From the cell containing the given text, extract its center point as [x, y] coordinate. 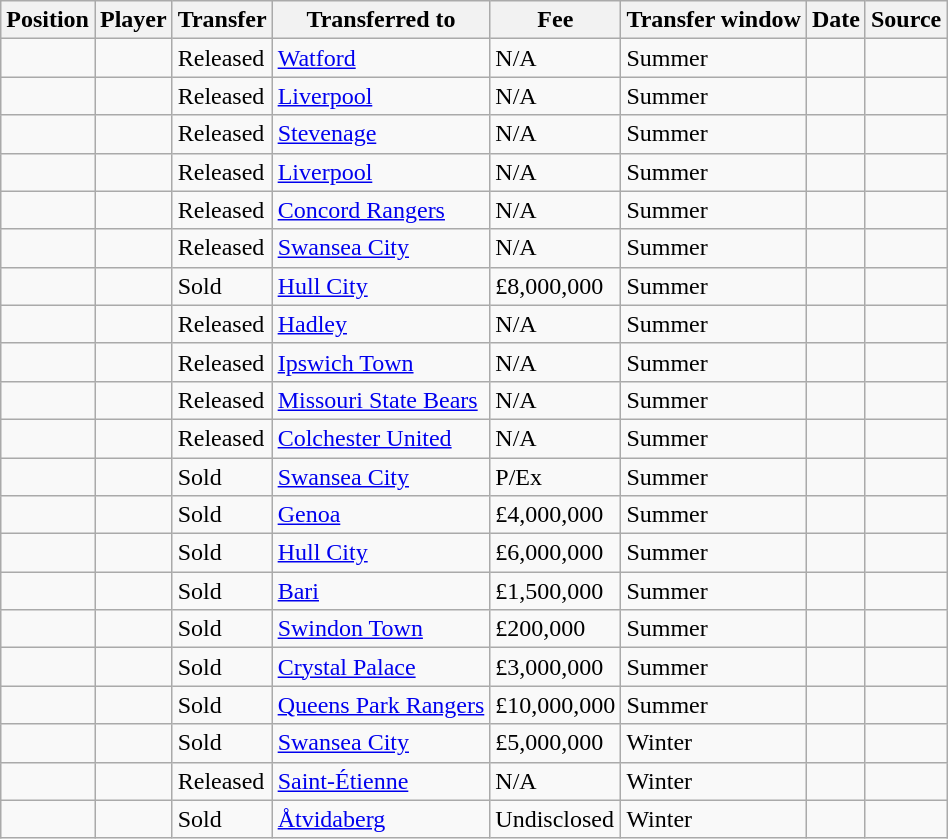
Crystal Palace [381, 667]
Date [836, 20]
Transferred to [381, 20]
£1,500,000 [556, 591]
Swindon Town [381, 629]
Saint-Étienne [381, 781]
£10,000,000 [556, 705]
£3,000,000 [556, 667]
Missouri State Bears [381, 400]
Watford [381, 58]
Position [48, 20]
Source [906, 20]
Hadley [381, 324]
Player [133, 20]
Bari [381, 591]
P/Ex [556, 477]
£5,000,000 [556, 743]
Genoa [381, 515]
Colchester United [381, 438]
Stevenage [381, 134]
£4,000,000 [556, 515]
Undisclosed [556, 819]
Concord Rangers [381, 210]
£200,000 [556, 629]
Transfer [222, 20]
Åtvidaberg [381, 819]
Transfer window [714, 20]
Ipswich Town [381, 362]
Queens Park Rangers [381, 705]
Fee [556, 20]
£8,000,000 [556, 286]
£6,000,000 [556, 553]
